Capture the cell that displays the provided text and extract its [x, y] central coordinate. 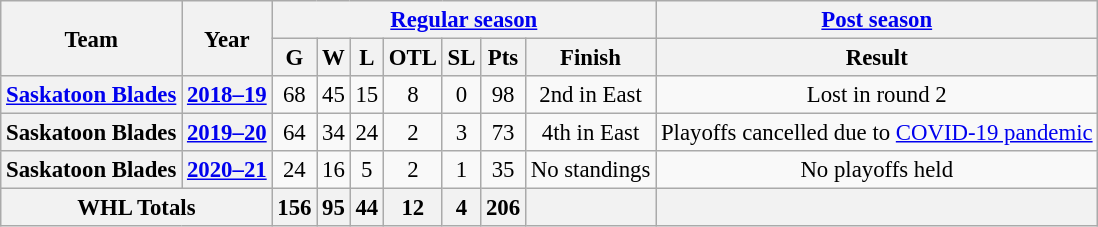
SL [461, 58]
15 [366, 95]
206 [504, 208]
L [366, 58]
WHL Totals [136, 208]
4th in East [590, 133]
8 [412, 95]
45 [334, 95]
156 [294, 208]
73 [504, 133]
2019–20 [227, 133]
35 [504, 170]
5 [366, 170]
34 [334, 133]
Regular season [464, 20]
Pts [504, 58]
2020–21 [227, 170]
95 [334, 208]
Finish [590, 58]
No playoffs held [877, 170]
44 [366, 208]
3 [461, 133]
W [334, 58]
Post season [877, 20]
Team [92, 38]
OTL [412, 58]
No standings [590, 170]
G [294, 58]
Lost in round 2 [877, 95]
16 [334, 170]
98 [504, 95]
68 [294, 95]
Playoffs cancelled due to COVID-19 pandemic [877, 133]
0 [461, 95]
Result [877, 58]
12 [412, 208]
Year [227, 38]
2018–19 [227, 95]
1 [461, 170]
64 [294, 133]
4 [461, 208]
2nd in East [590, 95]
